From the cell containing the given text, extract its center point as (X, Y) coordinate. 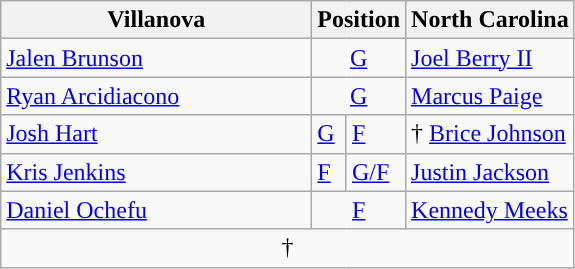
† (288, 248)
Kennedy Meeks (490, 210)
North Carolina (490, 20)
G/F (376, 172)
Jalen Brunson (156, 58)
Justin Jackson (490, 172)
Daniel Ochefu (156, 210)
† Brice Johnson (490, 134)
Position (359, 20)
Ryan Arcidiacono (156, 96)
Joel Berry II (490, 58)
Kris Jenkins (156, 172)
Josh Hart (156, 134)
Villanova (156, 20)
Marcus Paige (490, 96)
